For the text-containing cell, return its midpoint in [x, y] coordinate format. 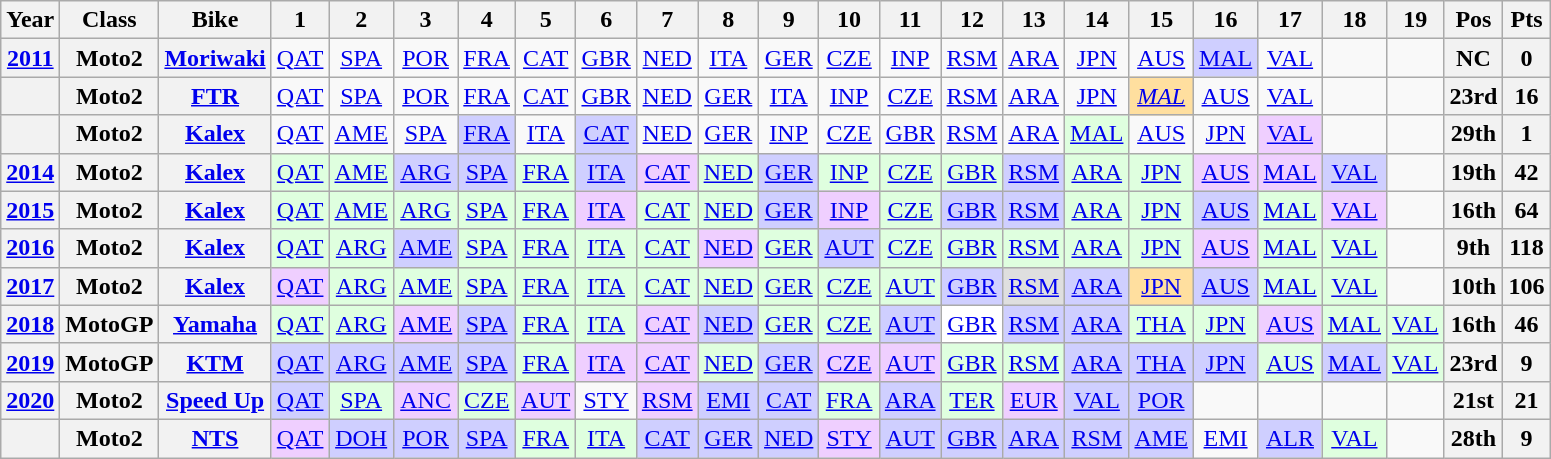
21st [1474, 400]
NC [1474, 58]
13 [1034, 20]
12 [972, 20]
2018 [30, 324]
Year [30, 20]
42 [1526, 172]
2014 [30, 172]
2016 [30, 248]
ANC [425, 400]
19 [1416, 20]
EUR [1034, 400]
11 [910, 20]
Speed Up [215, 400]
15 [1161, 20]
9th [1474, 248]
3 [425, 20]
2020 [30, 400]
Yamaha [215, 324]
8 [728, 20]
KTM [215, 362]
0 [1526, 58]
29th [1474, 134]
64 [1526, 210]
4 [487, 20]
17 [1290, 20]
2011 [30, 58]
106 [1526, 286]
118 [1526, 248]
Class [110, 20]
7 [667, 20]
14 [1097, 20]
21 [1526, 400]
2 [361, 20]
10th [1474, 286]
Pos [1474, 20]
TER [972, 400]
46 [1526, 324]
18 [1354, 20]
2015 [30, 210]
28th [1474, 438]
Pts [1526, 20]
Moriwaki [215, 58]
5 [546, 20]
ALR [1290, 438]
6 [606, 20]
2017 [30, 286]
19th [1474, 172]
2019 [30, 362]
FTR [215, 96]
10 [849, 20]
NTS [215, 438]
DOH [361, 438]
Bike [215, 20]
